Extract the [x, y] coordinate from the center of the cell holding the provided text.  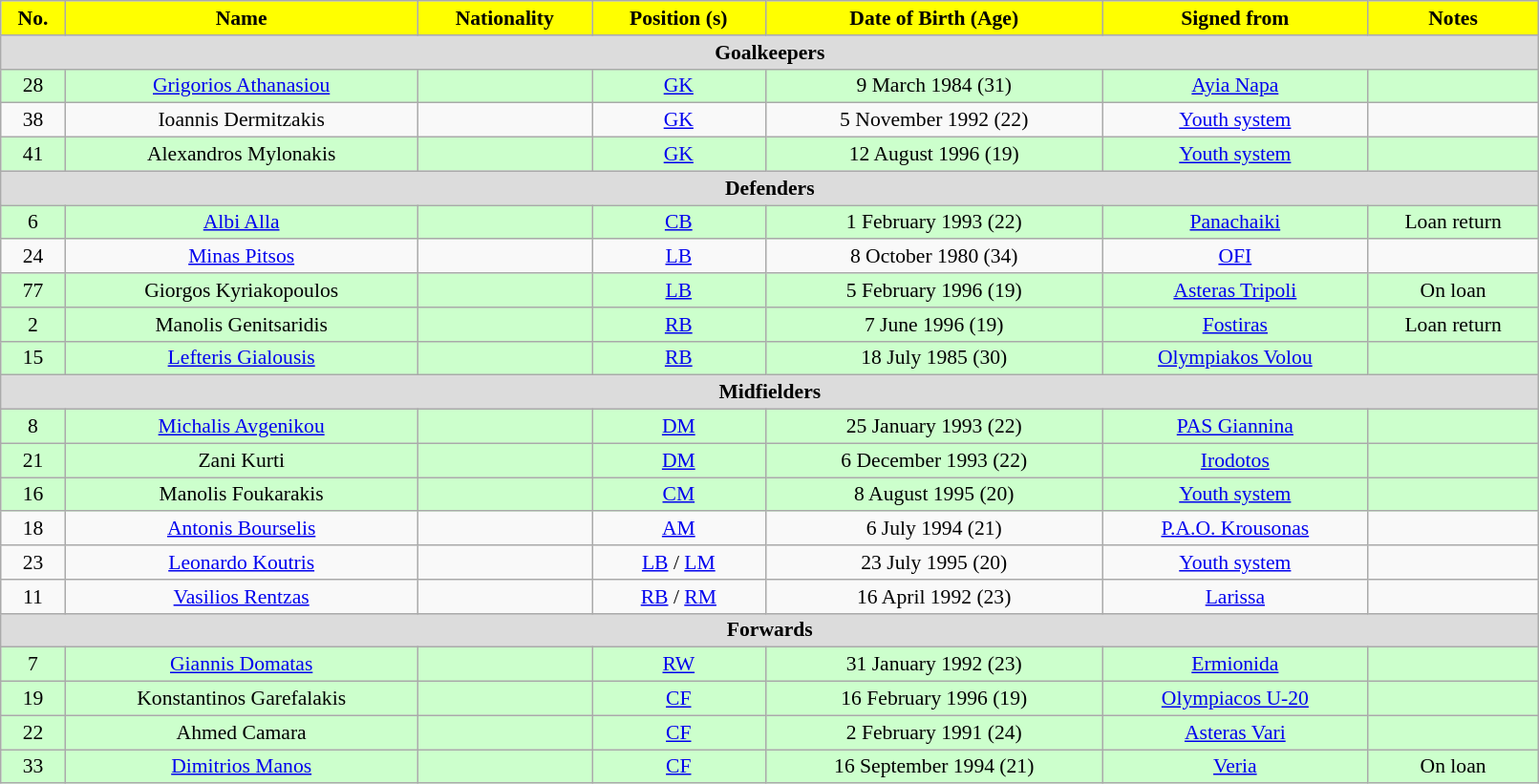
38 [33, 120]
28 [33, 86]
15 [33, 358]
Asteras Tripoli [1234, 290]
6 July 1994 (21) [934, 529]
Grigorios Athanasiou [241, 86]
CB [679, 222]
11 [33, 597]
22 [33, 732]
Minas Pitsos [241, 257]
Leonardo Koutris [241, 562]
8 October 1980 (34) [934, 257]
6 [33, 222]
16 April 1992 (23) [934, 597]
Ioannis Dermitzakis [241, 120]
Nationality [504, 18]
16 [33, 495]
CM [679, 495]
12 August 1996 (19) [934, 155]
Vasilios Rentzas [241, 597]
Ermionida [1234, 665]
31 January 1992 (23) [934, 665]
18 [33, 529]
Zani Kurti [241, 460]
21 [33, 460]
Lefteris Gialousis [241, 358]
23 July 1995 (20) [934, 562]
23 [33, 562]
Veria [1234, 767]
5 February 1996 (19) [934, 290]
RB / RM [679, 597]
Olympiakos Volou [1234, 358]
Konstantinos Garefalakis [241, 699]
Albi Alla [241, 222]
Forwards [770, 630]
Defenders [770, 188]
24 [33, 257]
Position (s) [679, 18]
Giorgos Kyriakopoulos [241, 290]
Notes [1453, 18]
33 [33, 767]
Dimitrios Manos [241, 767]
41 [33, 155]
Olympiacos U-20 [1234, 699]
Michalis Avgenikou [241, 427]
Ahmed Camara [241, 732]
7 [33, 665]
Giannis Domatas [241, 665]
Manolis Foukarakis [241, 495]
16 February 1996 (19) [934, 699]
Name [241, 18]
16 September 1994 (21) [934, 767]
6 December 1993 (22) [934, 460]
No. [33, 18]
Ayia Napa [1234, 86]
19 [33, 699]
8 [33, 427]
2 [33, 325]
AM [679, 529]
RW [679, 665]
P.A.O. Krousonas [1234, 529]
18 July 1985 (30) [934, 358]
2 February 1991 (24) [934, 732]
LB / LM [679, 562]
Date of Birth (Age) [934, 18]
OFI [1234, 257]
5 November 1992 (22) [934, 120]
Panachaiki [1234, 222]
Irodotos [1234, 460]
Asteras Vari [1234, 732]
PAS Giannina [1234, 427]
Signed from [1234, 18]
Antonis Bourselis [241, 529]
1 February 1993 (22) [934, 222]
Midfielders [770, 392]
Alexandros Mylonakis [241, 155]
8 August 1995 (20) [934, 495]
9 March 1984 (31) [934, 86]
77 [33, 290]
25 January 1993 (22) [934, 427]
Fostiras [1234, 325]
Goalkeepers [770, 53]
Larissa [1234, 597]
Manolis Genitsaridis [241, 325]
7 June 1996 (19) [934, 325]
